Provide the [X, Y] coordinate of the cell's center where the given text is located.  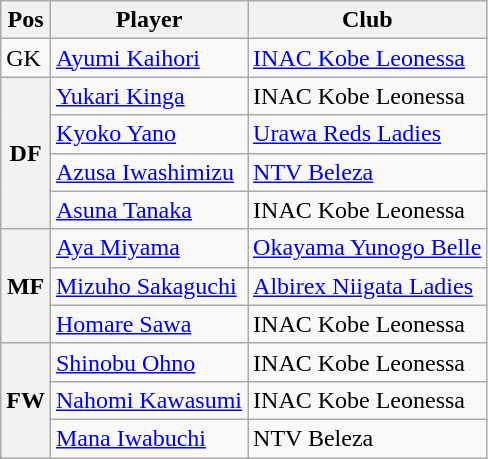
Asuna Tanaka [148, 210]
MF [26, 286]
Azusa Iwashimizu [148, 172]
Mizuho Sakaguchi [148, 286]
GK [26, 58]
Nahomi Kawasumi [148, 400]
Urawa Reds Ladies [368, 134]
Yukari Kinga [148, 96]
Aya Miyama [148, 248]
Player [148, 20]
FW [26, 400]
Pos [26, 20]
Club [368, 20]
Ayumi Kaihori [148, 58]
Okayama Yunogo Belle [368, 248]
Homare Sawa [148, 324]
DF [26, 153]
Shinobu Ohno [148, 362]
Albirex Niigata Ladies [368, 286]
Mana Iwabuchi [148, 438]
Kyoko Yano [148, 134]
